Provide the [X, Y] coordinate of the cell's center where the given text is located.  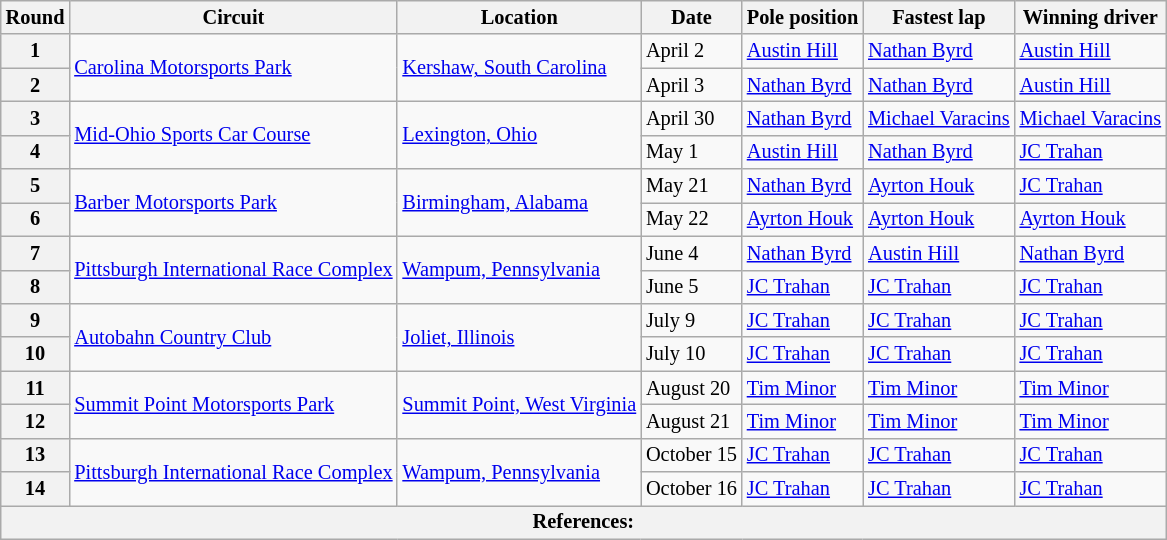
Birmingham, Alabama [519, 202]
August 21 [692, 421]
Winning driver [1090, 17]
Round [36, 17]
Barber Motorsports Park [233, 202]
9 [36, 320]
References: [584, 522]
12 [36, 421]
Circuit [233, 17]
1 [36, 51]
April 3 [692, 85]
June 4 [692, 253]
Summit Point Motorsports Park [233, 404]
Lexington, Ohio [519, 134]
Mid-Ohio Sports Car Course [233, 134]
5 [36, 186]
Kershaw, South Carolina [519, 68]
Date [692, 17]
6 [36, 219]
3 [36, 118]
April 2 [692, 51]
11 [36, 388]
July 10 [692, 354]
Carolina Motorsports Park [233, 68]
Summit Point, West Virginia [519, 404]
2 [36, 85]
Joliet, Illinois [519, 336]
July 9 [692, 320]
August 20 [692, 388]
May 1 [692, 152]
Fastest lap [938, 17]
Location [519, 17]
May 21 [692, 186]
10 [36, 354]
4 [36, 152]
Autobahn Country Club [233, 336]
October 16 [692, 489]
13 [36, 455]
7 [36, 253]
June 5 [692, 287]
Pole position [802, 17]
April 30 [692, 118]
May 22 [692, 219]
October 15 [692, 455]
14 [36, 489]
8 [36, 287]
